Search for the cell housing the specified text and yield its [x, y] center coordinate. 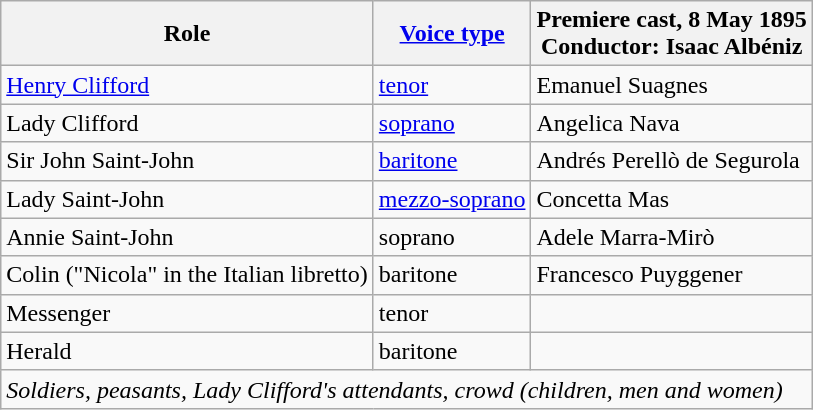
Emanuel Suagnes [672, 85]
Adele Marra-Mirò [672, 237]
Lady Clifford [188, 123]
Soldiers, peasants, Lady Clifford's attendants, crowd (children, men and women) [407, 389]
Andrés Perellò de Segurola [672, 161]
Premiere cast, 8 May 1895Conductor: Isaac Albéniz [672, 34]
Lady Saint-John [188, 199]
Role [188, 34]
Henry Clifford [188, 85]
Francesco Puyggener [672, 275]
Concetta Mas [672, 199]
Messenger [188, 313]
Colin ("Nicola" in the Italian libretto) [188, 275]
Sir John Saint-John [188, 161]
Angelica Nava [672, 123]
mezzo-soprano [452, 199]
Herald [188, 351]
Annie Saint-John [188, 237]
Voice type [452, 34]
